From the cell containing the given text, extract its center point as [X, Y] coordinate. 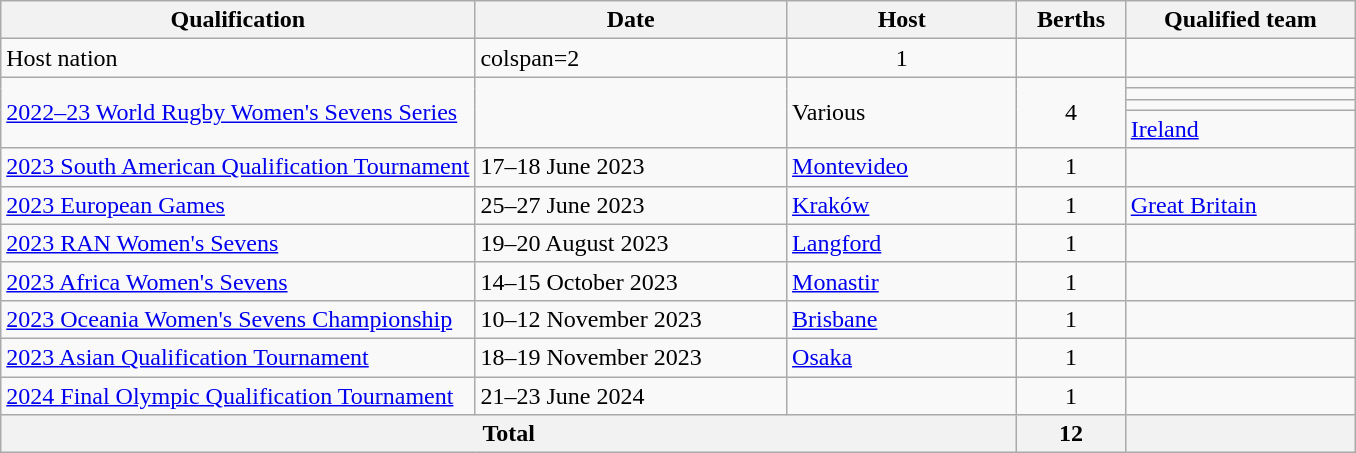
2023 Oceania Women's Sevens Championship [238, 319]
2022–23 World Rugby Women's Sevens Series [238, 112]
2023 Africa Women's Sevens [238, 281]
Date [631, 20]
Host [902, 20]
Langford [902, 243]
2023 RAN Women's Sevens [238, 243]
Host nation [238, 58]
Various [902, 112]
Montevideo [902, 167]
Berths [1071, 20]
2023 Asian Qualification Tournament [238, 357]
2023 South American Qualification Tournament [238, 167]
4 [1071, 112]
21–23 June 2024 [631, 395]
Qualification [238, 20]
Monastir [902, 281]
25–27 June 2023 [631, 205]
Brisbane [902, 319]
Kraków [902, 205]
19–20 August 2023 [631, 243]
Total [509, 434]
2024 Final Olympic Qualification Tournament [238, 395]
2023 European Games [238, 205]
14–15 October 2023 [631, 281]
12 [1071, 434]
10–12 November 2023 [631, 319]
Great Britain [1240, 205]
17–18 June 2023 [631, 167]
Ireland [1240, 129]
Qualified team [1240, 20]
Osaka [902, 357]
colspan=2 [631, 58]
18–19 November 2023 [631, 357]
